Return the [x, y] coordinate for the center point of the cell that contains the specified text.  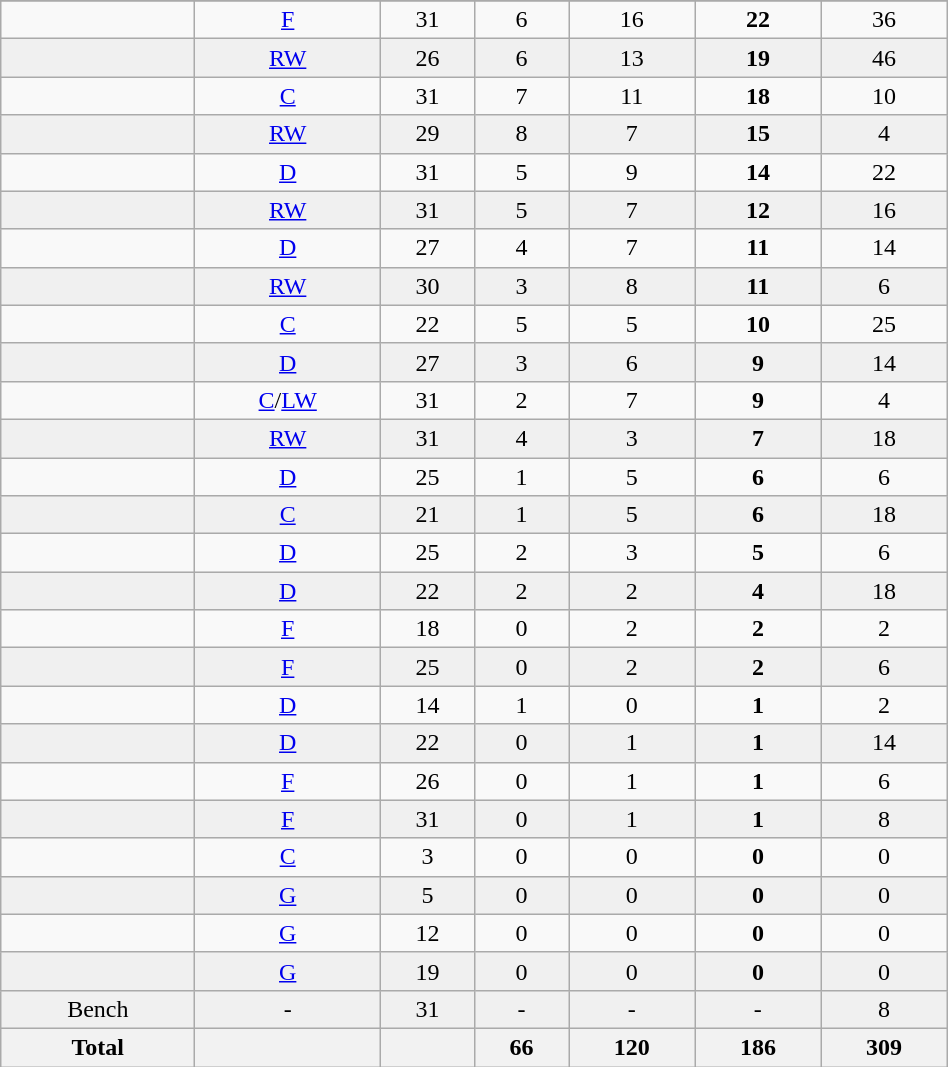
13 [632, 58]
29 [428, 134]
30 [428, 286]
Bench [98, 1009]
309 [884, 1047]
C/LW [288, 400]
186 [758, 1047]
15 [758, 134]
Total [98, 1047]
66 [522, 1047]
21 [428, 515]
46 [884, 58]
36 [884, 20]
120 [632, 1047]
